Return the (x, y) coordinate for the center point of the cell that contains the specified text.  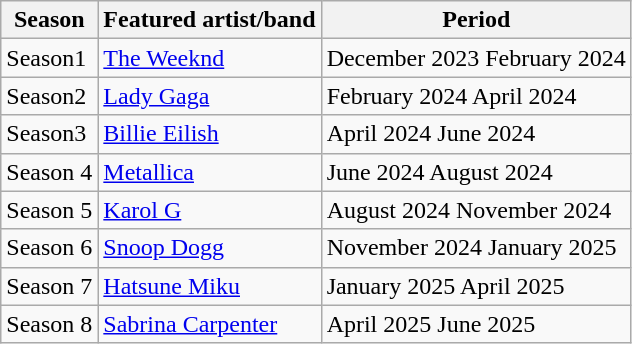
Period (476, 20)
Hatsune Miku (210, 286)
Karol G (210, 210)
Lady Gaga (210, 96)
Season3 (50, 134)
Season 6 (50, 248)
June 2024 August 2024 (476, 172)
Season (50, 20)
January 2025 April 2025 (476, 286)
April 2025 June 2025 (476, 324)
December 2023 February 2024 (476, 58)
April 2024 June 2024 (476, 134)
November 2024 January 2025 (476, 248)
The Weeknd (210, 58)
Season2 (50, 96)
Sabrina Carpenter (210, 324)
Season 4 (50, 172)
Snoop Dogg (210, 248)
Season 7 (50, 286)
Metallica (210, 172)
Featured artist/band (210, 20)
August 2024 November 2024 (476, 210)
Season 8 (50, 324)
Billie Eilish (210, 134)
Season1 (50, 58)
February 2024 April 2024 (476, 96)
Season 5 (50, 210)
